Capture the cell that displays the provided text and extract its [x, y] central coordinate. 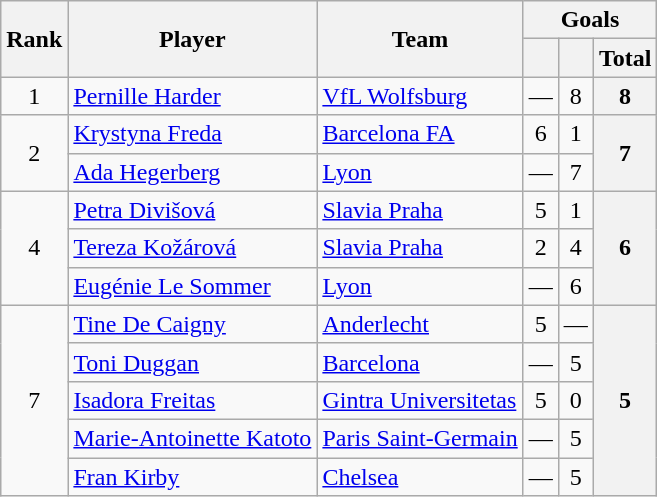
Barcelona FA [420, 134]
Isadora Freitas [192, 400]
Team [420, 39]
Tine De Caigny [192, 324]
Pernille Harder [192, 96]
Anderlecht [420, 324]
Krystyna Freda [192, 134]
VfL Wolfsburg [420, 96]
Barcelona [420, 362]
Goals [590, 20]
0 [576, 400]
Paris Saint-Germain [420, 438]
Fran Kirby [192, 477]
Rank [34, 39]
Gintra Universitetas [420, 400]
Petra Divišová [192, 210]
Chelsea [420, 477]
Tereza Kožárová [192, 248]
Marie-Antoinette Katoto [192, 438]
Toni Duggan [192, 362]
Total [625, 58]
Ada Hegerberg [192, 172]
Player [192, 39]
Eugénie Le Sommer [192, 286]
